Capture the cell that displays the provided text and extract its (x, y) central coordinate. 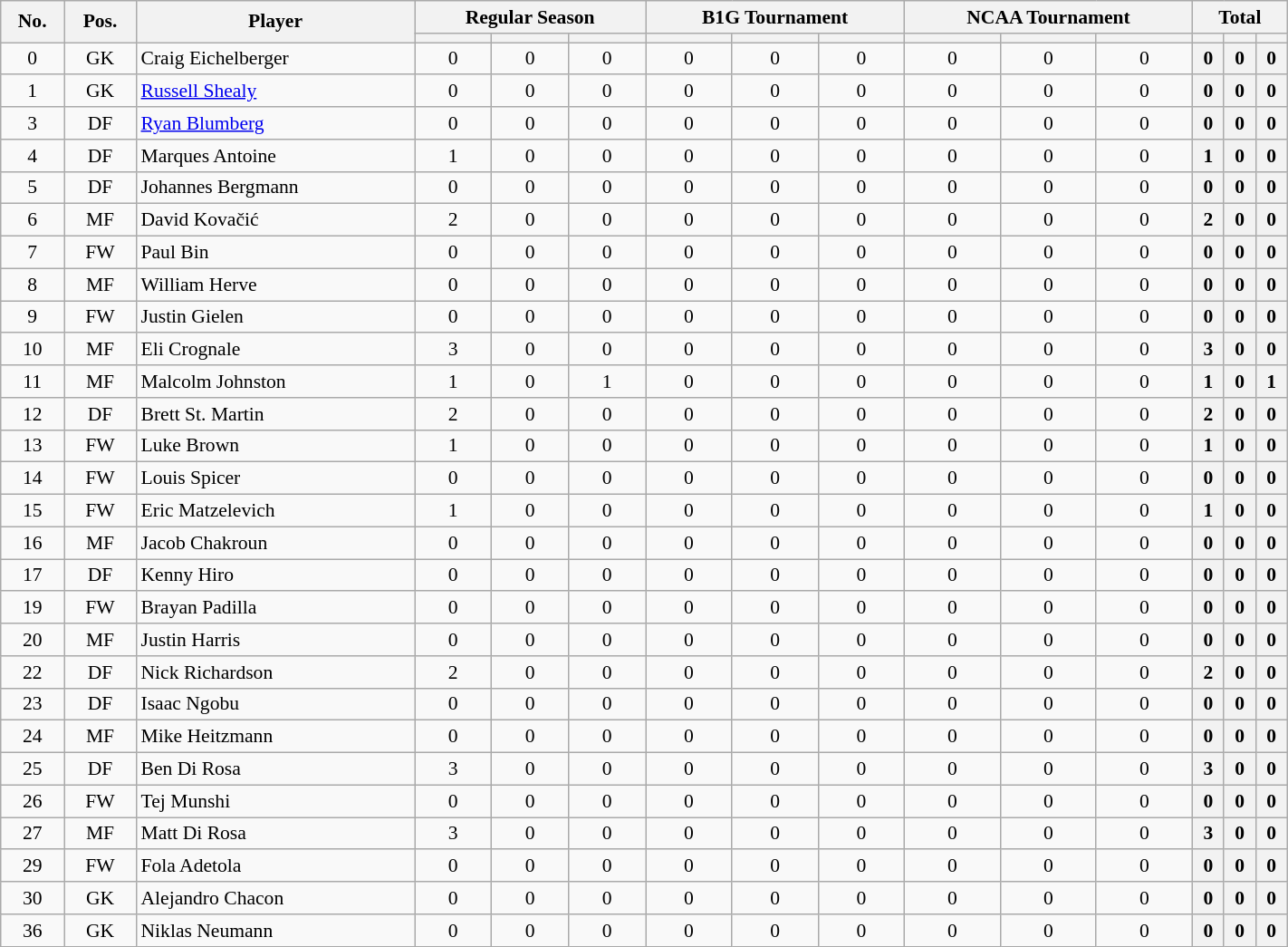
Eric Matzelevich (275, 511)
7 (33, 253)
Tej Munshi (275, 801)
20 (33, 640)
26 (33, 801)
11 (33, 382)
Justin Harris (275, 640)
29 (33, 866)
Alejandro Chacon (275, 898)
Player (275, 22)
Matt Di Rosa (275, 834)
10 (33, 350)
Paul Bin (275, 253)
NCAA Tournament (1049, 17)
27 (33, 834)
25 (33, 769)
6 (33, 220)
13 (33, 446)
16 (33, 543)
No. (33, 22)
15 (33, 511)
Ben Di Rosa (275, 769)
Marques Antoine (275, 156)
Louis Spicer (275, 478)
Eli Crognale (275, 350)
Russell Shealy (275, 92)
8 (33, 285)
David Kovačić (275, 220)
Johannes Bergmann (275, 188)
4 (33, 156)
14 (33, 478)
Niklas Neumann (275, 931)
36 (33, 931)
B1G Tournament (775, 17)
Kenny Hiro (275, 575)
William Herve (275, 285)
19 (33, 608)
24 (33, 737)
Isaac Ngobu (275, 704)
23 (33, 704)
Craig Eichelberger (275, 59)
Nick Richardson (275, 672)
12 (33, 414)
9 (33, 317)
Brett St. Martin (275, 414)
30 (33, 898)
5 (33, 188)
Pos. (101, 22)
Mike Heitzmann (275, 737)
Luke Brown (275, 446)
Justin Gielen (275, 317)
Fola Adetola (275, 866)
Malcolm Johnston (275, 382)
22 (33, 672)
Regular Season (531, 17)
Jacob Chakroun (275, 543)
Brayan Padilla (275, 608)
Ryan Blumberg (275, 123)
17 (33, 575)
Total (1239, 17)
